From the cell containing the given text, extract its center point as (x, y) coordinate. 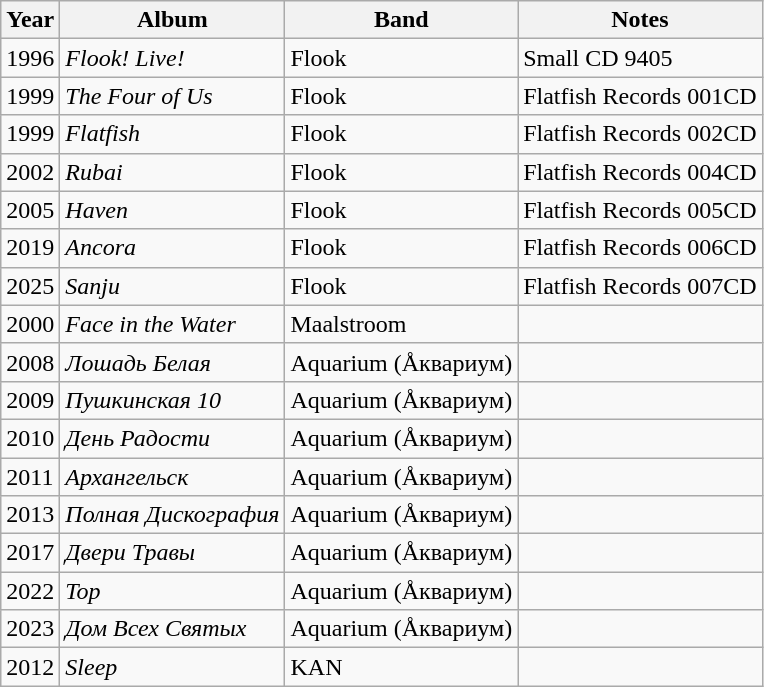
2023 (30, 629)
2022 (30, 591)
Sanju (172, 286)
Flatfish Records 007CD (640, 286)
Album (172, 20)
Flatfish Records 006CD (640, 248)
Top (172, 591)
2012 (30, 667)
Rubai (172, 172)
Flatfish Records 005CD (640, 210)
Пушкинская 10 (172, 400)
2008 (30, 362)
2025 (30, 286)
Flatfish Records 002CD (640, 134)
2010 (30, 438)
1996 (30, 58)
Flatfish Records 001CD (640, 96)
The Four of Us (172, 96)
Small CD 9405 (640, 58)
2017 (30, 553)
2005 (30, 210)
2002 (30, 172)
Year (30, 20)
Flatfish (172, 134)
Ancora (172, 248)
2013 (30, 515)
Двери Травы (172, 553)
Flatfish Records 004CD (640, 172)
2019 (30, 248)
KAN (402, 667)
Дом Всех Святых (172, 629)
Лошадь Белая (172, 362)
2011 (30, 477)
2009 (30, 400)
Flook! Live! (172, 58)
Архангельск (172, 477)
Face in the Water (172, 324)
Sleep (172, 667)
Полная Дискография (172, 515)
Maalstroom (402, 324)
Haven (172, 210)
2000 (30, 324)
Notes (640, 20)
Band (402, 20)
День Радости (172, 438)
